Identify which cell holds the provided text, then report its (x, y) central coordinate. 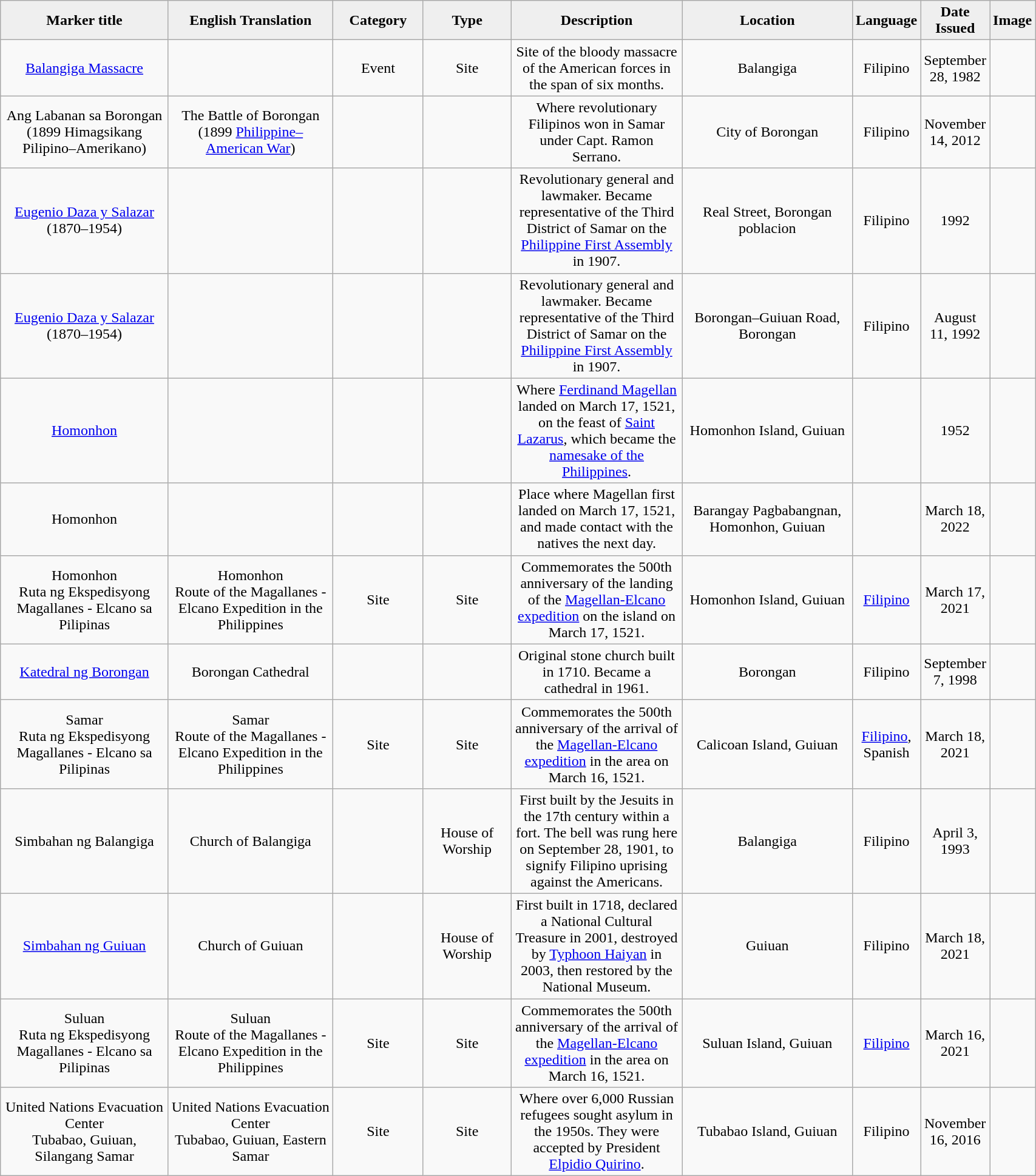
Guiuan (767, 945)
Ang Labanan sa Borongan (1899 Himagsikang Pilipino–Amerikano) (85, 132)
HomonhonRuta ng Ekspedisyong Magallanes - Elcano sa Pilipinas (85, 600)
Borongan (767, 672)
SamarRoute of the Magallanes - Elcano Expedition in the Philippines (250, 744)
Commemorates the 500th anniversary of the landing of the Magellan-Elcano expedition on the island on March 17, 1521. (597, 600)
SuluanRuta ng Ekspedisyong Magallanes - Elcano sa Pilipinas (85, 1043)
Simbahan ng Guiuan (85, 945)
Filipino, Spanish (886, 744)
Church of Balangiga (250, 841)
SuluanRoute of the Magallanes - Elcano Expedition in the Philippines (250, 1043)
Language (886, 21)
September 28, 1982 (955, 68)
Location (767, 21)
Borongan–Guiuan Road, Borongan (767, 325)
Balangiga Massacre (85, 68)
1992 (955, 221)
First built in 1718, declared a National Cultural Treasure in 2001, destroyed by Typhoon Haiyan in 2003, then restored by the National Museum. (597, 945)
March 18, 2022 (955, 519)
United Nations Evacuation CenterTubabao, Guiuan, Silangang Samar (85, 1132)
September 7, 1998 (955, 672)
1952 (955, 431)
Katedral ng Borongan (85, 672)
HomonhonRoute of the Magallanes - Elcano Expedition in the Philippines (250, 600)
Site of the bloody massacre of the American forces in the span of six months. (597, 68)
Barangay Pagbabangnan, Homonhon, Guiuan (767, 519)
Place where Magellan first landed on March 17, 1521, and made contact with the natives the next day. (597, 519)
Date Issued (955, 21)
April 3, 1993 (955, 841)
Description (597, 21)
The Battle of Borongan (1899 Philippine–American War) (250, 132)
Calicoan Island, Guiuan (767, 744)
November 14, 2012 (955, 132)
English Translation (250, 21)
Church of Guiuan (250, 945)
Where over 6,000 Russian refugees sought asylum in the 1950s. They were accepted by President Elpidio Quirino. (597, 1132)
Image (1012, 21)
Original stone church built in 1710. Became a cathedral in 1961. (597, 672)
Where revolutionary Filipinos won in Samar under Capt. Ramon Serrano. (597, 132)
Borongan Cathedral (250, 672)
March 17, 2021 (955, 600)
City of Borongan (767, 132)
United Nations Evacuation CenterTubabao, Guiuan, Eastern Samar (250, 1132)
Category (377, 21)
Suluan Island, Guiuan (767, 1043)
Real Street, Borongan poblacion (767, 221)
Simbahan ng Balangiga (85, 841)
Tubabao Island, Guiuan (767, 1132)
SamarRuta ng Ekspedisyong Magallanes - Elcano sa Pilipinas (85, 744)
November 16, 2016 (955, 1132)
August 11, 1992 (955, 325)
March 16, 2021 (955, 1043)
Marker title (85, 21)
Event (377, 68)
Where Ferdinand Magellan landed on March 17, 1521, on the feast of Saint Lazarus, which became the namesake of the Philippines. (597, 431)
Type (467, 21)
